Determine the [x, y] coordinate at the center of the cell enclosing the given text.  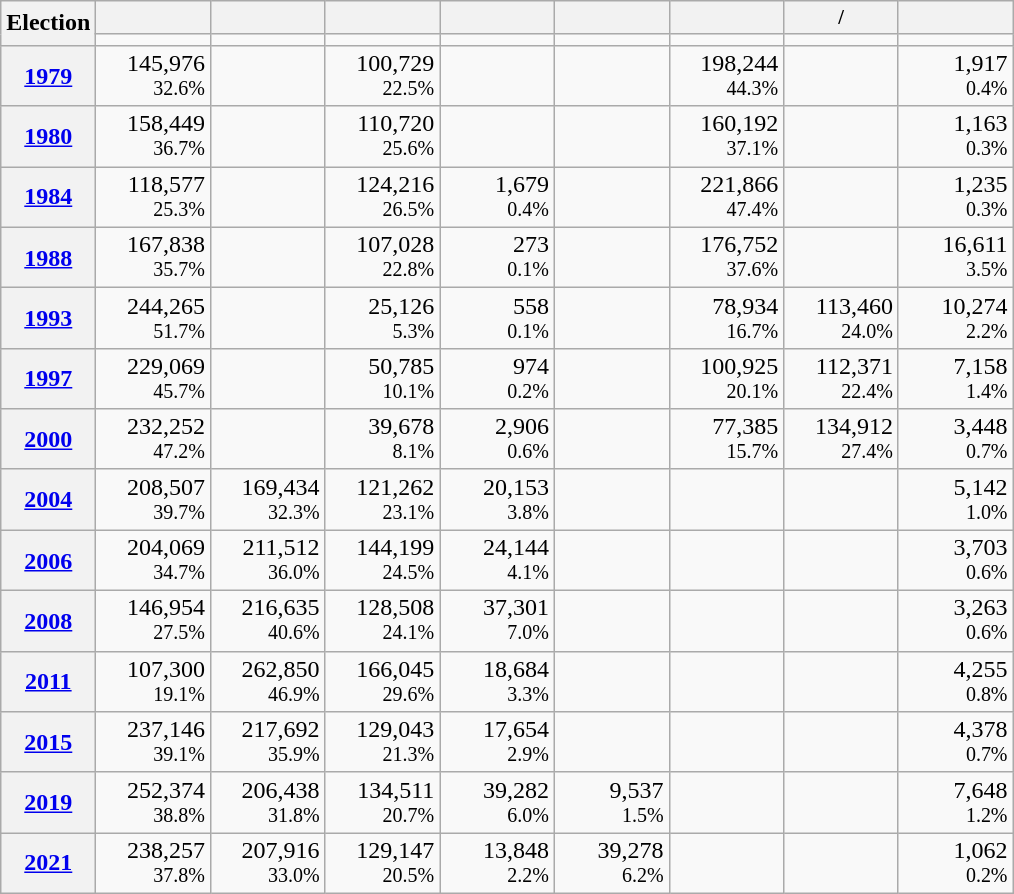
18,6843.3% [498, 682]
134,51120.7% [382, 802]
2021 [48, 864]
129,04321.3% [382, 742]
39,6788.1% [382, 440]
2015 [48, 742]
232,25247.2% [154, 440]
3,2630.6% [956, 622]
16,6113.5% [956, 258]
198,24444.3% [726, 76]
25,1265.3% [382, 318]
3,7030.6% [956, 560]
145,97632.6% [154, 76]
2006 [48, 560]
217,69235.9% [268, 742]
160,19237.1% [726, 136]
211,51236.0% [268, 560]
3,4480.7% [956, 440]
112,37122.4% [842, 378]
17,6542.9% [498, 742]
1984 [48, 198]
169,43432.3% [268, 500]
13,8482.2% [498, 864]
167,83835.7% [154, 258]
5,1421.0% [956, 500]
2,9060.6% [498, 440]
128,50824.1% [382, 622]
118,57725.3% [154, 198]
244,26551.7% [154, 318]
1988 [48, 258]
100,92520.1% [726, 378]
4,3780.7% [956, 742]
1,2350.3% [956, 198]
20,1533.8% [498, 500]
206,43831.8% [268, 802]
1,6790.4% [498, 198]
/ [842, 18]
237,14639.1% [154, 742]
124,21626.5% [382, 198]
100,72922.5% [382, 76]
39,2826.0% [498, 802]
262,85046.9% [268, 682]
1993 [48, 318]
39,2786.2% [612, 864]
50,78510.1% [382, 378]
1980 [48, 136]
2011 [48, 682]
207,91633.0% [268, 864]
107,02822.8% [382, 258]
2004 [48, 500]
144,19924.5% [382, 560]
1,9170.4% [956, 76]
252,37438.8% [154, 802]
134,91227.4% [842, 440]
208,50739.7% [154, 500]
37,3017.0% [498, 622]
77,38515.7% [726, 440]
176,75237.6% [726, 258]
216,63540.6% [268, 622]
107,30019.1% [154, 682]
10,2742.2% [956, 318]
110,72025.6% [382, 136]
2008 [48, 622]
5580.1% [498, 318]
204,06934.7% [154, 560]
2000 [48, 440]
158,44936.7% [154, 136]
2730.1% [498, 258]
129,14720.5% [382, 864]
146,95427.5% [154, 622]
24,1444.1% [498, 560]
4,2550.8% [956, 682]
1,1630.3% [956, 136]
9740.2% [498, 378]
78,93416.7% [726, 318]
238,25737.8% [154, 864]
7,6481.2% [956, 802]
2019 [48, 802]
1979 [48, 76]
9,5371.5% [612, 802]
166,04529.6% [382, 682]
1997 [48, 378]
221,86647.4% [726, 198]
1,0620.2% [956, 864]
229,06945.7% [154, 378]
121,26223.1% [382, 500]
113,46024.0% [842, 318]
7,1581.4% [956, 378]
Election [48, 24]
